From the cell containing the given text, extract its center point as [x, y] coordinate. 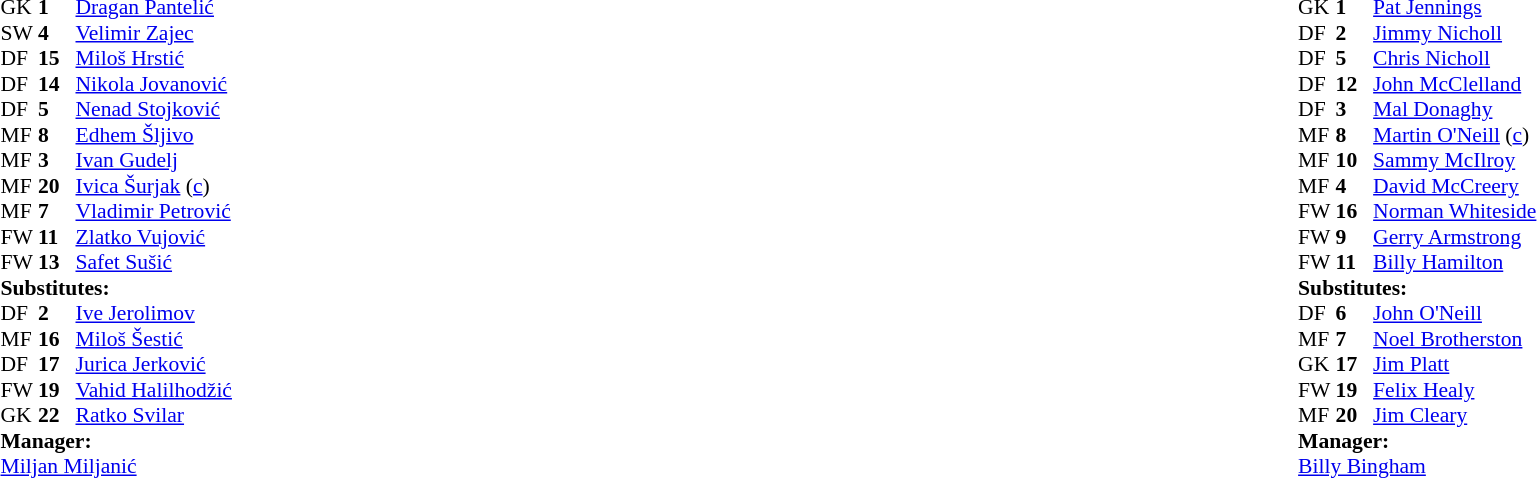
John McClelland [1454, 84]
14 [57, 84]
Vahid Halilhodžić [154, 390]
Sammy McIlroy [1454, 161]
Chris Nicholl [1454, 59]
Martin O'Neill (c) [1454, 135]
Felix Healy [1454, 390]
Nikola Jovanović [154, 84]
Jim Platt [1454, 365]
Nenad Stojković [154, 109]
Jurica Jerković [154, 365]
Jimmy Nicholl [1454, 33]
6 [1355, 313]
Ivica Šurjak (c) [154, 186]
Jim Cleary [1454, 415]
15 [57, 59]
13 [57, 263]
John O'Neill [1454, 313]
12 [1355, 84]
Edhem Šljivo [154, 135]
Ive Jerolimov [154, 313]
Miloš Šestić [154, 339]
10 [1355, 161]
SW [19, 33]
Norman Whiteside [1454, 211]
Noel Brotherston [1454, 339]
Safet Sušić [154, 263]
Gerry Armstrong [1454, 237]
9 [1355, 237]
Miloš Hrstić [154, 59]
Billy Hamilton [1454, 263]
Ratko Svilar [154, 415]
David McCreery [1454, 186]
Ivan Gudelj [154, 161]
Mal Donaghy [1454, 109]
Velimir Zajec [154, 33]
Vladimir Petrović [154, 211]
Zlatko Vujović [154, 237]
22 [57, 415]
